Search for the cell housing the specified text and yield its [X, Y] center coordinate. 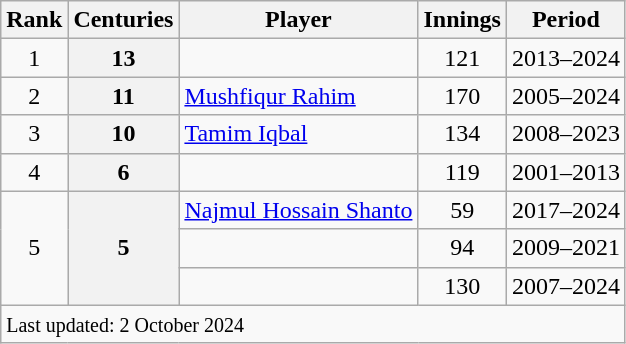
2 [34, 96]
119 [462, 172]
94 [462, 248]
Rank [34, 20]
2001–2013 [566, 172]
Player [298, 20]
2008–2023 [566, 134]
4 [34, 172]
2007–2024 [566, 286]
13 [124, 58]
Tamim Iqbal [298, 134]
10 [124, 134]
121 [462, 58]
Mushfiqur Rahim [298, 96]
Last updated: 2 October 2024 [314, 324]
1 [34, 58]
Centuries [124, 20]
Period [566, 20]
11 [124, 96]
2005–2024 [566, 96]
59 [462, 210]
134 [462, 134]
3 [34, 134]
2009–2021 [566, 248]
Najmul Hossain Shanto [298, 210]
2013–2024 [566, 58]
Innings [462, 20]
170 [462, 96]
130 [462, 286]
2017–2024 [566, 210]
6 [124, 172]
